Provide the (x, y) coordinate of the cell's center where the given text is located.  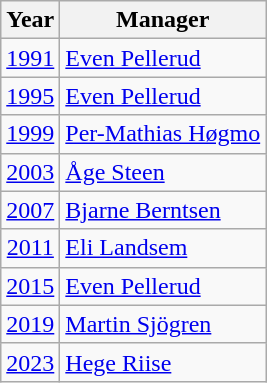
Bjarne Berntsen (163, 210)
Åge Steen (163, 172)
1991 (30, 58)
2015 (30, 286)
Manager (163, 20)
Year (30, 20)
2007 (30, 210)
2023 (30, 362)
Eli Landsem (163, 248)
1995 (30, 96)
2019 (30, 324)
Per-Mathias Høgmo (163, 134)
Martin Sjögren (163, 324)
Hege Riise (163, 362)
1999 (30, 134)
2003 (30, 172)
2011 (30, 248)
